Detect which cell encompasses the target text, then output its [x, y] center coordinate. 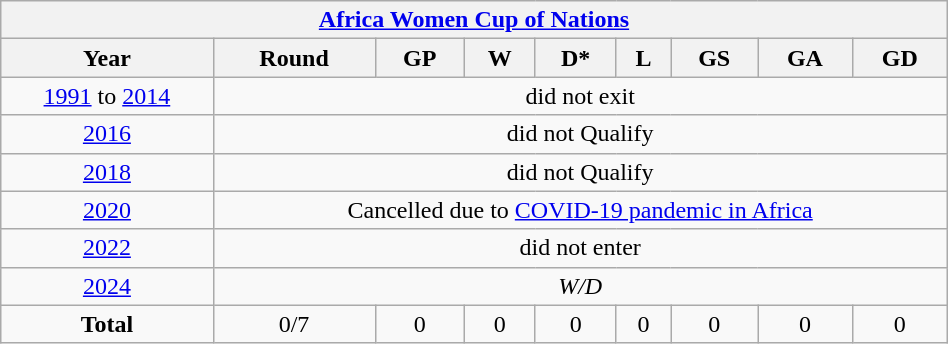
GA [806, 58]
L [643, 58]
2016 [107, 134]
GP [420, 58]
1991 to 2014 [107, 96]
2024 [107, 286]
D* [576, 58]
W/D [580, 286]
0/7 [294, 324]
Year [107, 58]
GD [900, 58]
did not exit [580, 96]
2018 [107, 172]
Cancelled due to COVID-19 pandemic in Africa [580, 210]
did not enter [580, 248]
Round [294, 58]
2022 [107, 248]
GS [714, 58]
Total [107, 324]
W [500, 58]
Africa Women Cup of Nations [474, 20]
2020 [107, 210]
